For the text-containing cell, return its midpoint in (X, Y) coordinate format. 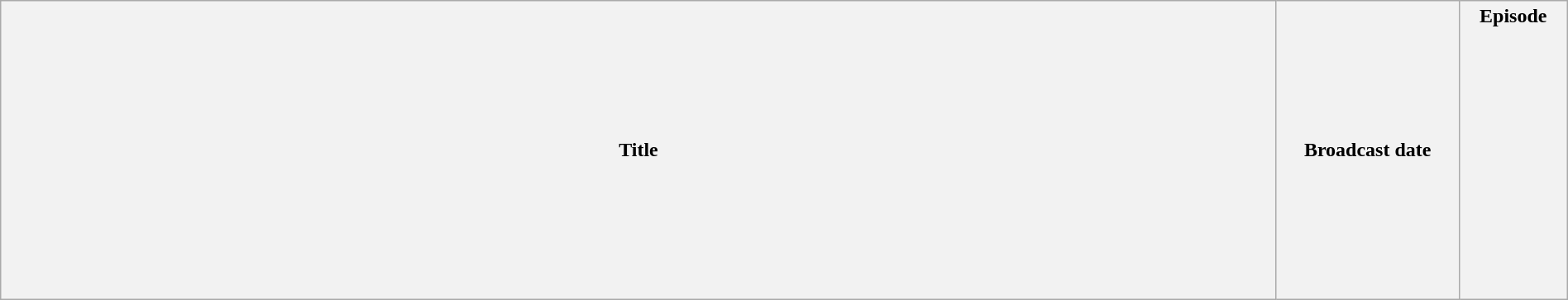
Episode (1513, 150)
Broadcast date (1368, 150)
Title (638, 150)
